Find where the given text appears and provide that cell's center as (X, Y) coordinate. 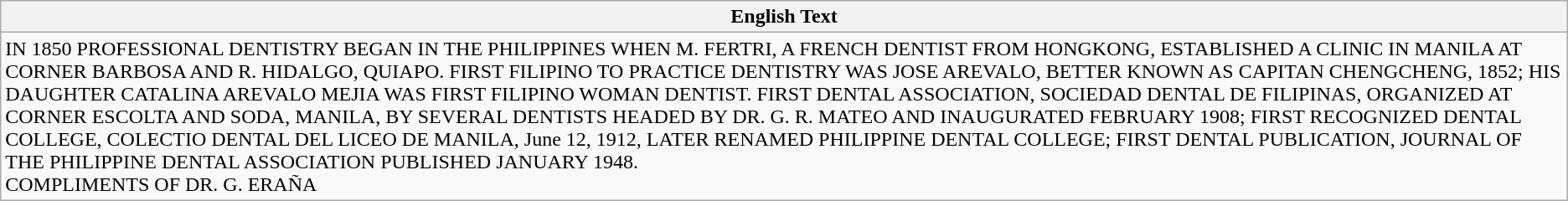
English Text (784, 17)
